Return (X, Y) of the center of cell containing provided text 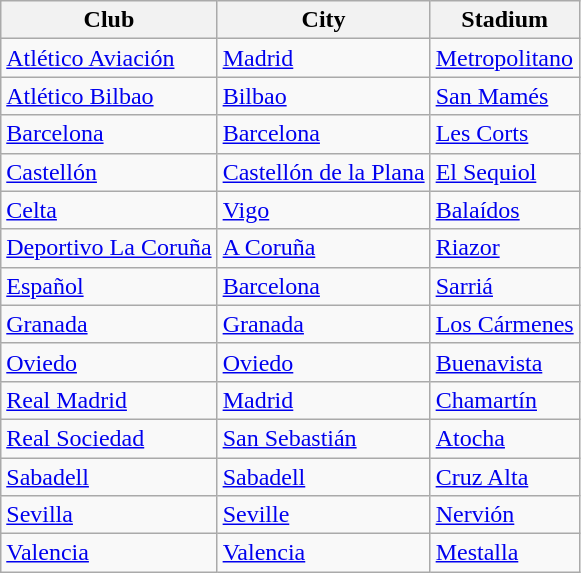
Les Corts (504, 134)
Riazor (504, 248)
Los Cármenes (504, 324)
El Sequiol (504, 172)
Cruz Alta (504, 477)
Chamartín (504, 400)
Bilbao (324, 96)
Atlético Bilbao (109, 96)
Vigo (324, 210)
City (324, 20)
Club (109, 20)
Metropolitano (504, 58)
A Coruña (324, 248)
Balaídos (504, 210)
San Sebastián (324, 438)
Seville (324, 515)
Celta (109, 210)
Mestalla (504, 553)
Deportivo La Coruña (109, 248)
Castellón de la Plana (324, 172)
Real Sociedad (109, 438)
Nervión (504, 515)
Buenavista (504, 362)
Atocha (504, 438)
Sarriá (504, 286)
San Mamés (504, 96)
Real Madrid (109, 400)
Stadium (504, 20)
Sevilla (109, 515)
Castellón (109, 172)
Español (109, 286)
Atlético Aviación (109, 58)
